Scan for the cell matching the given text and deliver its [X, Y] coordinate at center. 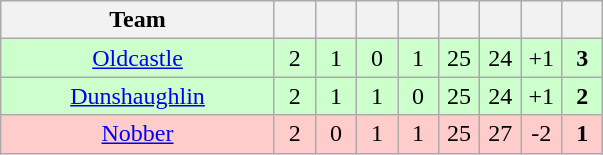
-2 [542, 134]
Nobber [138, 134]
3 [582, 58]
Team [138, 20]
27 [500, 134]
Oldcastle [138, 58]
Dunshaughlin [138, 96]
